Output the [x, y] coordinate of the center of the cell containing the given text.  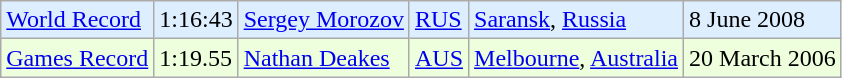
1:16:43 [196, 20]
8 June 2008 [763, 20]
Games Record [78, 58]
Melbourne, Australia [576, 58]
AUS [438, 58]
Saransk, Russia [576, 20]
1:19.55 [196, 58]
Sergey Morozov [324, 20]
Nathan Deakes [324, 58]
RUS [438, 20]
20 March 2006 [763, 58]
World Record [78, 20]
